Search for the cell housing the specified text and yield its [x, y] center coordinate. 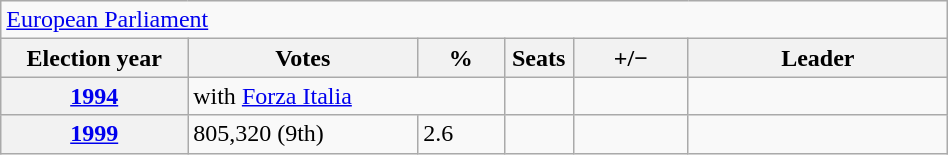
+/− [630, 58]
Leader [818, 58]
805,320 (9th) [303, 134]
Seats [538, 58]
% [461, 58]
1999 [94, 134]
Votes [303, 58]
Election year [94, 58]
with Forza Italia [346, 96]
1994 [94, 96]
2.6 [461, 134]
European Parliament [474, 20]
